Find where the given text appears and provide that cell's center as [X, Y] coordinate. 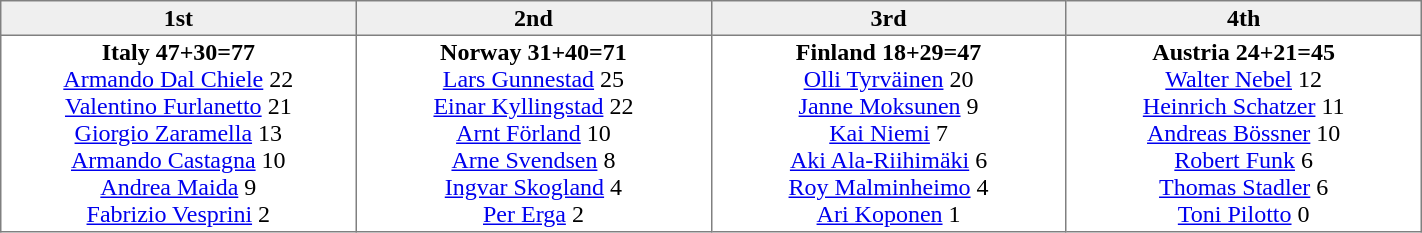
Norway 31+40=71Lars Gunnestad 25Einar Kyllingstad 22Arnt Förland 10Arne Svendsen 8Ingvar Skogland 4Per Erga 2 [534, 133]
4th [1244, 18]
Italy 47+30=77Armando Dal Chiele 22Valentino Furlanetto 21Giorgio Zaramella 13Armando Castagna 10Andrea Maida 9Fabrizio Vesprini 2 [178, 133]
3rd [888, 18]
Austria 24+21=45Walter Nebel 12Heinrich Schatzer 11Andreas Bössner 10Robert Funk 6Thomas Stadler 6Toni Pilotto 0 [1244, 133]
Finland 18+29=47Olli Tyrväinen 20Janne Moksunen 9Kai Niemi 7Aki Ala-Riihimäki 6Roy Malminheimo 4Ari Koponen 1 [888, 133]
1st [178, 18]
2nd [534, 18]
